Return the (X, Y) coordinate for the center point of the cell that contains the specified text.  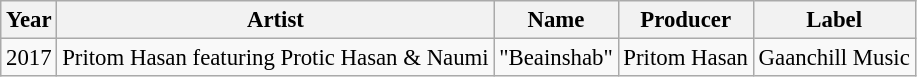
Gaanchill Music (834, 58)
2017 (29, 58)
Pritom Hasan (686, 58)
Label (834, 20)
Artist (276, 20)
Producer (686, 20)
Name (556, 20)
Pritom Hasan featuring Protic Hasan & Naumi (276, 58)
Year (29, 20)
"Beainshab" (556, 58)
